Return (x, y) of the center of cell containing provided text 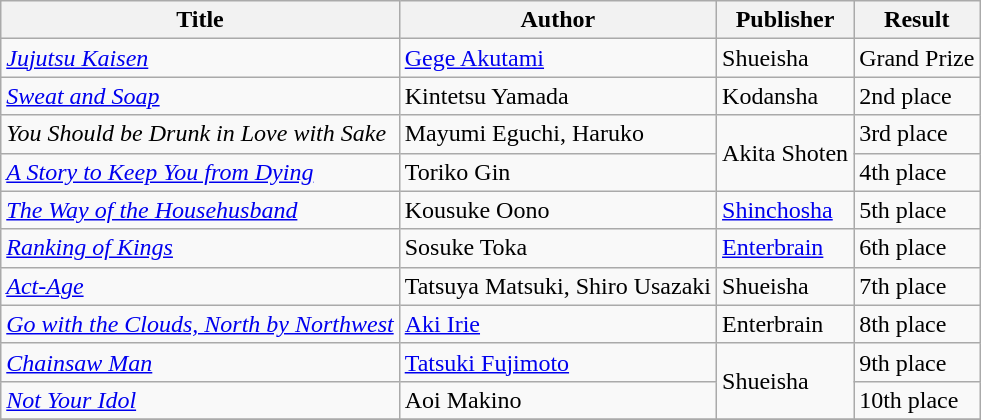
Title (200, 20)
Sosuke Toka (558, 248)
Toriko Gin (558, 172)
Akita Shoten (786, 153)
6th place (917, 248)
Go with the Clouds, North by Northwest (200, 324)
You Should be Drunk in Love with Sake (200, 134)
Shinchosha (786, 210)
Jujutsu Kaisen (200, 58)
Author (558, 20)
Gege Akutami (558, 58)
5th place (917, 210)
Kintetsu Yamada (558, 96)
Act-Age (200, 286)
10th place (917, 400)
Publisher (786, 20)
Not Your Idol (200, 400)
Kousuke Oono (558, 210)
Mayumi Eguchi, Haruko (558, 134)
Ranking of Kings (200, 248)
Kodansha (786, 96)
Tatsuya Matsuki, Shiro Usazaki (558, 286)
Aoi Makino (558, 400)
3rd place (917, 134)
4th place (917, 172)
Tatsuki Fujimoto (558, 362)
Grand Prize (917, 58)
Aki Irie (558, 324)
The Way of the Househusband (200, 210)
7th place (917, 286)
Sweat and Soap (200, 96)
2nd place (917, 96)
Result (917, 20)
A Story to Keep You from Dying (200, 172)
8th place (917, 324)
Chainsaw Man (200, 362)
9th place (917, 362)
